Return [x, y] of the center of cell containing provided text 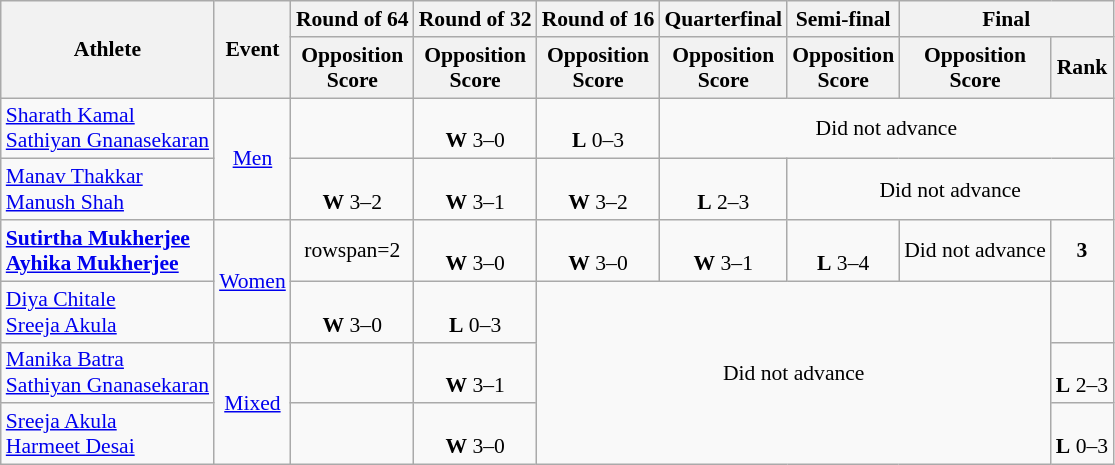
3 [1082, 250]
Men [252, 159]
Manika BatraSathiyan Gnanasekaran [108, 372]
Diya ChitaleSreeja Akula [108, 312]
rowspan=2 [352, 250]
Mixed [252, 403]
Event [252, 50]
Final [1006, 19]
Athlete [108, 50]
Women [252, 281]
Manav ThakkarManush Shah [108, 190]
Sharath KamalSathiyan Gnanasekaran [108, 128]
Sreeja AkulaHarmeet Desai [108, 434]
L 3–4 [843, 250]
Quarterfinal [723, 19]
Round of 16 [598, 19]
Sutirtha MukherjeeAyhika Mukherjee [108, 250]
Rank [1082, 68]
Semi-final [843, 19]
Round of 32 [476, 19]
Round of 64 [352, 19]
